Provide the (X, Y) coordinate of the cell's center where the given text is located.  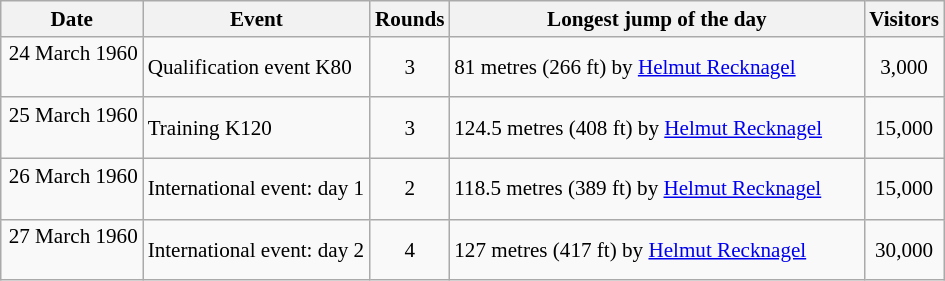
Training K120 (256, 128)
4 (410, 250)
30,000 (904, 250)
Event (256, 18)
International event: day 2 (256, 250)
Date (72, 18)
Qualification event K80 (256, 66)
Longest jump of the day (656, 18)
Visitors (904, 18)
25 March 1960 (72, 128)
81 metres (266 ft) by Helmut Recknagel (656, 66)
124.5 metres (408 ft) by Helmut Recknagel (656, 128)
International event: day 1 (256, 188)
2 (410, 188)
118.5 metres (389 ft) by Helmut Recknagel (656, 188)
27 March 1960 (72, 250)
24 March 1960 (72, 66)
26 March 1960 (72, 188)
3,000 (904, 66)
127 metres (417 ft) by Helmut Recknagel (656, 250)
Rounds (410, 18)
